Return (X, Y) of the center of cell containing provided text 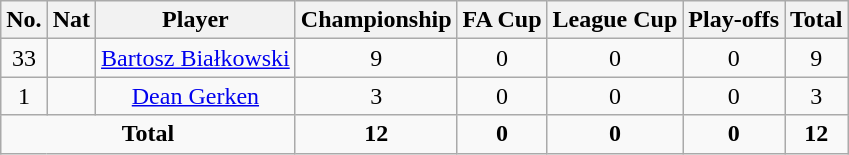
1 (24, 96)
Play-offs (734, 20)
Nat (71, 20)
33 (24, 58)
No. (24, 20)
FA Cup (502, 20)
Dean Gerken (196, 96)
Championship (376, 20)
Bartosz Białkowski (196, 58)
League Cup (615, 20)
Player (196, 20)
